Locate the cell with the specified text and output its [x, y] center coordinate. 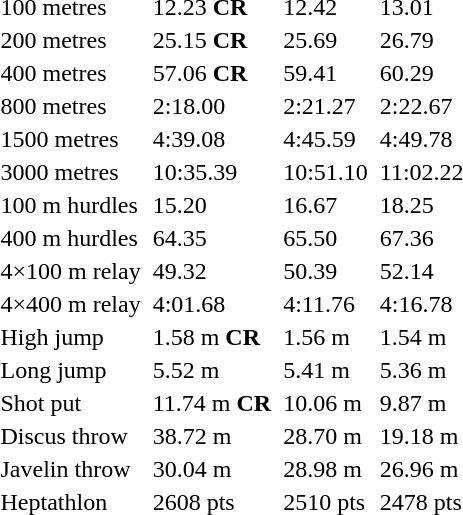
2:18.00 [212, 106]
28.98 m [326, 469]
10:35.39 [212, 172]
25.15 CR [212, 40]
15.20 [212, 205]
4:45.59 [326, 139]
4:39.08 [212, 139]
10:51.10 [326, 172]
16.67 [326, 205]
4:11.76 [326, 304]
64.35 [212, 238]
50.39 [326, 271]
38.72 m [212, 436]
10.06 m [326, 403]
11.74 m CR [212, 403]
49.32 [212, 271]
5.41 m [326, 370]
30.04 m [212, 469]
4:01.68 [212, 304]
1.56 m [326, 337]
5.52 m [212, 370]
2:21.27 [326, 106]
25.69 [326, 40]
65.50 [326, 238]
1.58 m CR [212, 337]
28.70 m [326, 436]
59.41 [326, 73]
57.06 CR [212, 73]
